Identify which cell holds the provided text, then report its (x, y) central coordinate. 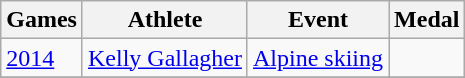
Event (318, 20)
Kelly Gallagher (164, 58)
2014 (42, 58)
Games (42, 20)
Medal (427, 20)
Athlete (164, 20)
Alpine skiing (318, 58)
